Extract the (x, y) coordinate from the center of the cell holding the provided text.  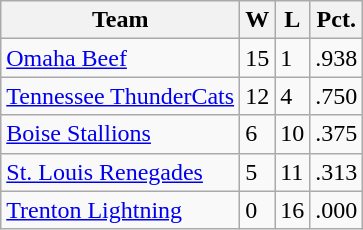
Pct. (336, 20)
W (258, 20)
Tennessee ThunderCats (120, 96)
.313 (336, 172)
1 (292, 58)
.375 (336, 134)
6 (258, 134)
.000 (336, 210)
10 (292, 134)
L (292, 20)
Team (120, 20)
Boise Stallions (120, 134)
4 (292, 96)
0 (258, 210)
Omaha Beef (120, 58)
12 (258, 96)
Trenton Lightning (120, 210)
.750 (336, 96)
15 (258, 58)
16 (292, 210)
.938 (336, 58)
5 (258, 172)
St. Louis Renegades (120, 172)
11 (292, 172)
